From the cell containing the given text, extract its center point as (x, y) coordinate. 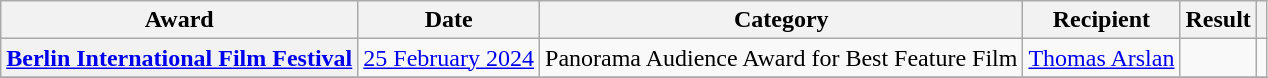
Panorama Audience Award for Best Feature Film (782, 58)
Award (180, 20)
Date (449, 20)
Result (1218, 20)
Thomas Arslan (1102, 58)
Category (782, 20)
Recipient (1102, 20)
Berlin International Film Festival (180, 58)
25 February 2024 (449, 58)
